Detect which cell encompasses the target text, then output its [X, Y] center coordinate. 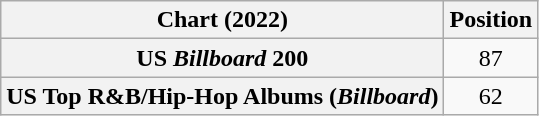
US Billboard 200 [222, 58]
Position [491, 20]
US Top R&B/Hip-Hop Albums (Billboard) [222, 96]
62 [491, 96]
87 [491, 58]
Chart (2022) [222, 20]
